Provide the (X, Y) coordinate of the cell's center where the given text is located.  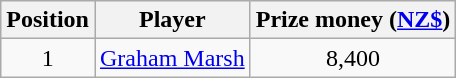
Prize money (NZ$) (353, 20)
8,400 (353, 58)
Graham Marsh (172, 58)
Position (48, 20)
1 (48, 58)
Player (172, 20)
